Locate the cell with the specified text and output its (X, Y) center coordinate. 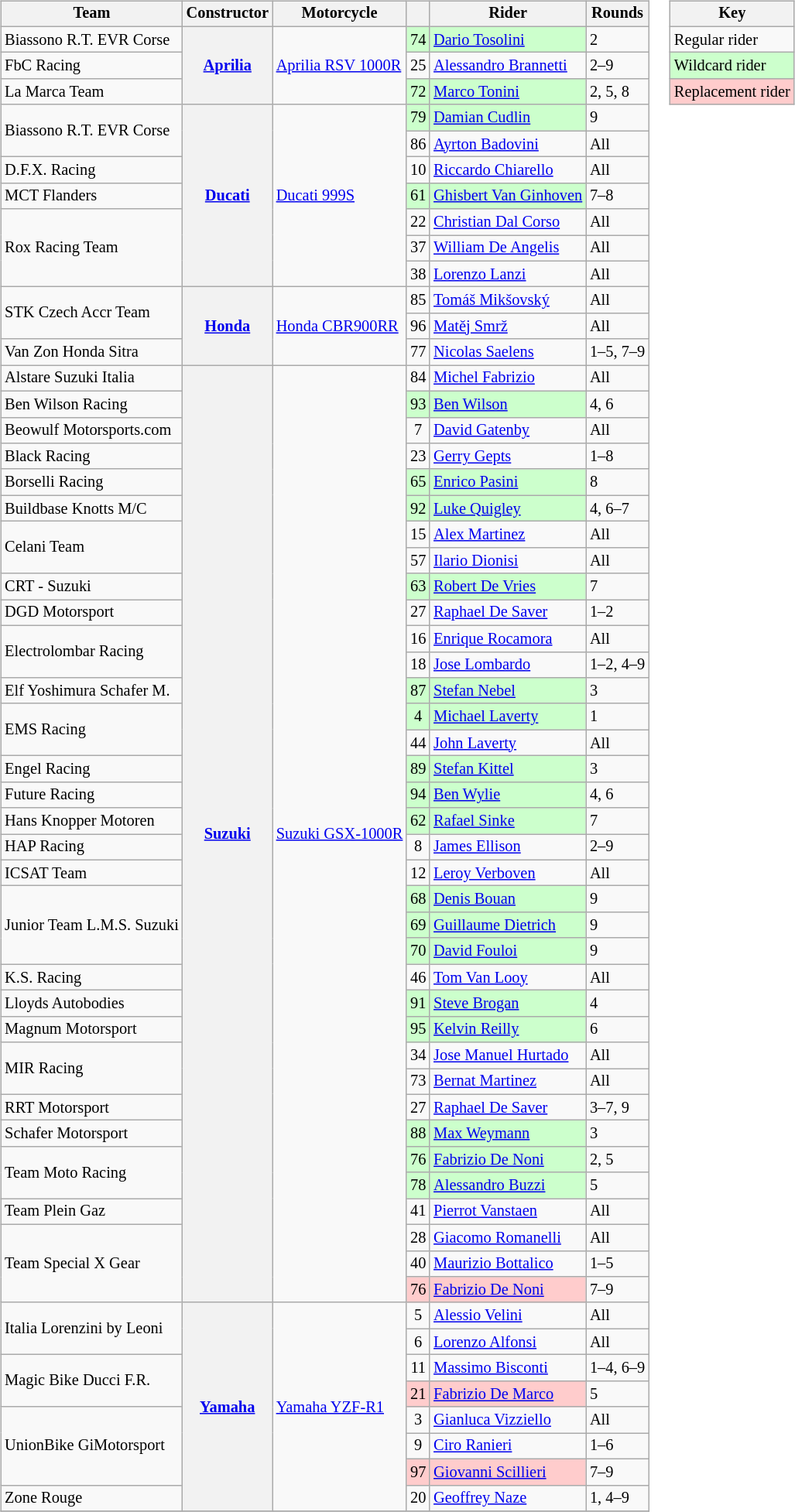
William De Angelis (508, 248)
89 (418, 769)
James Ellison (508, 847)
Steve Brogan (508, 1004)
Aprilia (228, 65)
Jose Lombardo (508, 665)
62 (418, 821)
Bernat Martinez (508, 1082)
1–5, 7–9 (618, 352)
Luke Quigley (508, 508)
Geoffrey Naze (508, 1498)
Electrolombar Racing (91, 652)
Damian Cudlin (508, 118)
46 (418, 977)
1–2 (618, 613)
Ducati (228, 196)
15 (418, 535)
Michel Fabrizio (508, 378)
Beowulf Motorsports.com (91, 430)
Team Plein Gaz (91, 1212)
Dario Tosolini (508, 39)
Celani Team (91, 548)
Lorenzo Lanzi (508, 274)
72 (418, 92)
Ben Wylie (508, 795)
1, 4–9 (618, 1498)
Max Weymann (508, 1134)
87 (418, 691)
Jose Manuel Hurtado (508, 1055)
Replacement rider (732, 92)
61 (418, 196)
La Marca Team (91, 92)
69 (418, 925)
68 (418, 899)
28 (418, 1237)
Nicolas Saelens (508, 352)
HAP Racing (91, 847)
Regular rider (732, 39)
91 (418, 1004)
22 (418, 222)
CRT - Suzuki (91, 587)
65 (418, 482)
85 (418, 300)
57 (418, 560)
1–4, 6–9 (618, 1368)
Stefan Kittel (508, 769)
Massimo Bisconti (508, 1368)
Van Zon Honda Sitra (91, 352)
1–2, 4–9 (618, 665)
Pierrot Vanstaen (508, 1212)
1–6 (618, 1446)
Ciro Ranieri (508, 1446)
Gerry Gepts (508, 457)
Schafer Motorsport (91, 1134)
88 (418, 1134)
MIR Racing (91, 1068)
1 (618, 717)
Ghisbert Van Ginhoven (508, 196)
Elf Yoshimura Schafer M. (91, 691)
Buildbase Knotts M/C (91, 508)
77 (418, 352)
Junior Team L.M.S. Suzuki (91, 925)
25 (418, 66)
Lorenzo Alfonsi (508, 1342)
Team Moto Racing (91, 1173)
Rafael Sinke (508, 821)
FbC Racing (91, 66)
Aprilia RSV 1000R (339, 65)
95 (418, 1029)
41 (418, 1212)
Ben Wilson (508, 404)
Gianluca Vizziello (508, 1420)
4, 6–7 (618, 508)
Magic Bike Ducci F.R. (91, 1380)
Constructor (228, 14)
92 (418, 508)
David Gatenby (508, 430)
Leroy Verboven (508, 873)
Rox Racing Team (91, 248)
Alex Martinez (508, 535)
34 (418, 1055)
Marco Tonini (508, 92)
Stefan Nebel (508, 691)
Rounds (618, 14)
16 (418, 638)
Christian Dal Corso (508, 222)
1–5 (618, 1264)
MCT Flanders (91, 196)
Fabrizio De Marco (508, 1394)
Magnum Motorsport (91, 1029)
Tomáš Mikšovský (508, 300)
7–8 (618, 196)
Wildcard rider (732, 66)
Ducati 999S (339, 196)
79 (418, 118)
DGD Motorsport (91, 613)
Riccardo Chiarello (508, 170)
Alessandro Brannetti (508, 66)
K.S. Racing (91, 977)
UnionBike GiMotorsport (91, 1445)
Maurizio Bottalico (508, 1264)
Matěj Smrž (508, 327)
37 (418, 248)
20 (418, 1498)
Robert De Vries (508, 587)
Team (91, 14)
70 (418, 951)
97 (418, 1472)
Key (732, 14)
23 (418, 457)
Michael Laverty (508, 717)
Enrique Rocamora (508, 638)
94 (418, 795)
Giacomo Romanelli (508, 1237)
Motorcycle (339, 14)
Tom Van Looy (508, 977)
10 (418, 170)
ICSAT Team (91, 873)
Future Racing (91, 795)
Lloyds Autobodies (91, 1004)
Guillaume Dietrich (508, 925)
D.F.X. Racing (91, 170)
2, 5 (618, 1160)
18 (418, 665)
96 (418, 327)
Borselli Racing (91, 482)
Ben Wilson Racing (91, 404)
EMS Racing (91, 729)
63 (418, 587)
Engel Racing (91, 769)
1–8 (618, 457)
3–7, 9 (618, 1107)
2 (618, 39)
Honda CBR900RR (339, 327)
Rider (508, 14)
RRT Motorsport (91, 1107)
Suzuki GSX-1000R (339, 834)
Suzuki (228, 834)
Team Special X Gear (91, 1263)
Zone Rouge (91, 1498)
Enrico Pasini (508, 482)
12 (418, 873)
Giovanni Scillieri (508, 1472)
Alstare Suzuki Italia (91, 378)
Kelvin Reilly (508, 1029)
Denis Bouan (508, 899)
74 (418, 39)
Italia Lorenzini by Leoni (91, 1328)
Ayrton Badovini (508, 144)
Black Racing (91, 457)
Honda (228, 327)
John Laverty (508, 743)
Alessandro Buzzi (508, 1185)
86 (418, 144)
2, 5, 8 (618, 92)
38 (418, 274)
73 (418, 1082)
40 (418, 1264)
Yamaha (228, 1407)
84 (418, 378)
11 (418, 1368)
STK Czech Accr Team (91, 313)
Yamaha YZF-R1 (339, 1407)
Ilario Dionisi (508, 560)
93 (418, 404)
Hans Knopper Motoren (91, 821)
21 (418, 1394)
Alessio Velini (508, 1315)
44 (418, 743)
David Fouloi (508, 951)
78 (418, 1185)
